Provide the [x, y] coordinate of the cell's center where the given text is located.  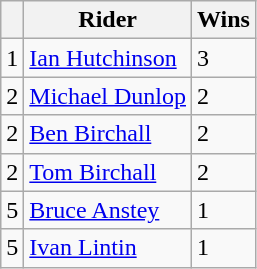
Rider [108, 20]
Bruce Anstey [108, 210]
Ivan Lintin [108, 248]
Michael Dunlop [108, 96]
Ben Birchall [108, 134]
3 [224, 58]
Tom Birchall [108, 172]
Wins [224, 20]
Ian Hutchinson [108, 58]
